Output the [X, Y] coordinate of the center of the cell containing the given text.  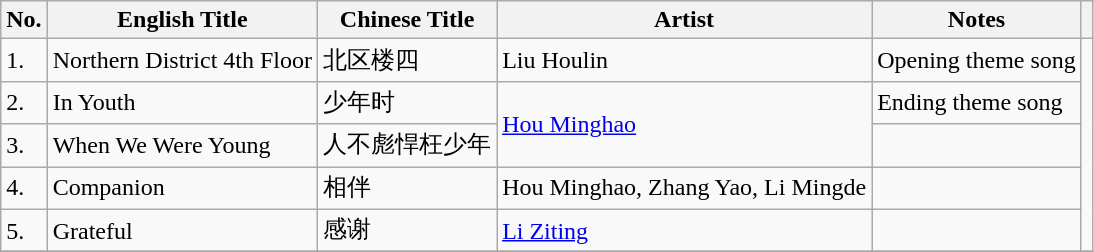
少年时 [408, 102]
Li Ziting [684, 230]
感谢 [408, 230]
3. [24, 146]
No. [24, 20]
When We Were Young [182, 146]
Hou Minghao [684, 124]
Ending theme song [977, 102]
Liu Houlin [684, 60]
5. [24, 230]
相伴 [408, 188]
人不彪悍枉少年 [408, 146]
Opening theme song [977, 60]
Artist [684, 20]
Northern District 4th Floor [182, 60]
English Title [182, 20]
Chinese Title [408, 20]
1. [24, 60]
Companion [182, 188]
2. [24, 102]
In Youth [182, 102]
北区楼四 [408, 60]
4. [24, 188]
Hou Minghao, Zhang Yao, Li Mingde [684, 188]
Notes [977, 20]
Grateful [182, 230]
